Return the [x, y] coordinate for the center point of the cell that contains the specified text.  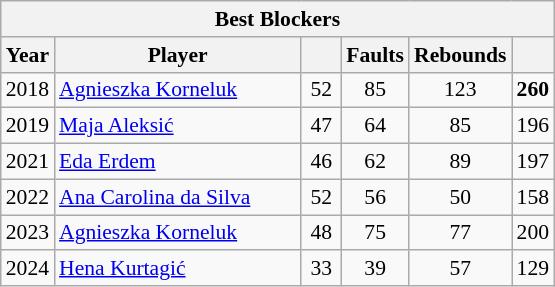
48 [321, 233]
56 [375, 197]
62 [375, 162]
2023 [28, 233]
89 [460, 162]
Faults [375, 55]
33 [321, 269]
46 [321, 162]
2024 [28, 269]
2021 [28, 162]
47 [321, 126]
77 [460, 233]
Maja Aleksić [178, 126]
57 [460, 269]
2019 [28, 126]
64 [375, 126]
50 [460, 197]
2018 [28, 90]
197 [534, 162]
196 [534, 126]
129 [534, 269]
39 [375, 269]
Eda Erdem [178, 162]
Hena Kurtagić [178, 269]
Rebounds [460, 55]
158 [534, 197]
Ana Carolina da Silva [178, 197]
123 [460, 90]
Year [28, 55]
200 [534, 233]
Best Blockers [278, 19]
75 [375, 233]
2022 [28, 197]
Player [178, 55]
260 [534, 90]
